Locate the cell with the specified text and output its [x, y] center coordinate. 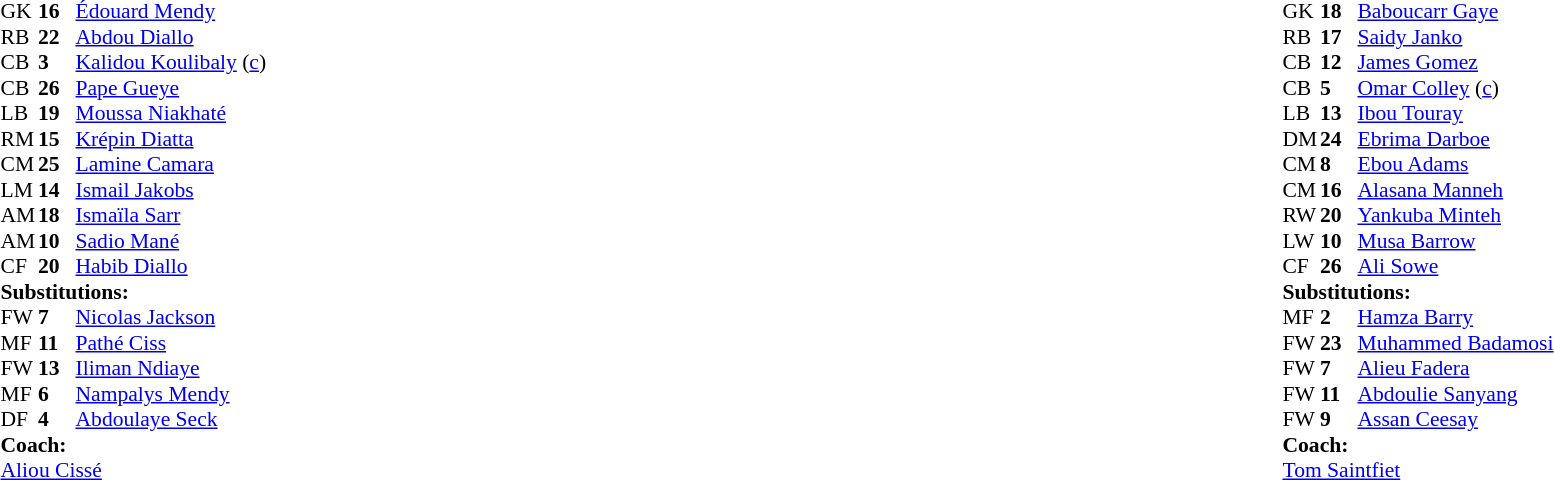
DM [1301, 139]
8 [1339, 165]
RW [1301, 215]
LM [19, 190]
RM [19, 139]
Nicolas Jackson [172, 317]
15 [57, 139]
16 [1339, 190]
Hamza Barry [1455, 317]
Abdoulaye Seck [172, 419]
Moussa Niakhaté [172, 113]
Kalidou Koulibaly (c) [172, 63]
Assan Ceesay [1455, 419]
Ismaïla Sarr [172, 215]
Omar Colley (c) [1455, 88]
Musa Barrow [1455, 241]
5 [1339, 88]
9 [1339, 419]
19 [57, 113]
Abdoulie Sanyang [1455, 394]
23 [1339, 343]
Muhammed Badamosi [1455, 343]
Iliman Ndiaye [172, 369]
2 [1339, 317]
Krépin Diatta [172, 139]
Yankuba Minteh [1455, 215]
Ebou Adams [1455, 165]
Alasana Manneh [1455, 190]
Nampalys Mendy [172, 394]
Alieu Fadera [1455, 369]
22 [57, 37]
Pathé Ciss [172, 343]
17 [1339, 37]
12 [1339, 63]
LW [1301, 241]
6 [57, 394]
3 [57, 63]
Ebrima Darboe [1455, 139]
24 [1339, 139]
Abdou Diallo [172, 37]
Sadio Mané [172, 241]
James Gomez [1455, 63]
4 [57, 419]
Ismail Jakobs [172, 190]
25 [57, 165]
Ali Sowe [1455, 267]
18 [57, 215]
Saidy Janko [1455, 37]
Habib Diallo [172, 267]
14 [57, 190]
Lamine Camara [172, 165]
Ibou Touray [1455, 113]
Pape Gueye [172, 88]
DF [19, 419]
